Extract the (X, Y) coordinate from the center of the cell holding the provided text.  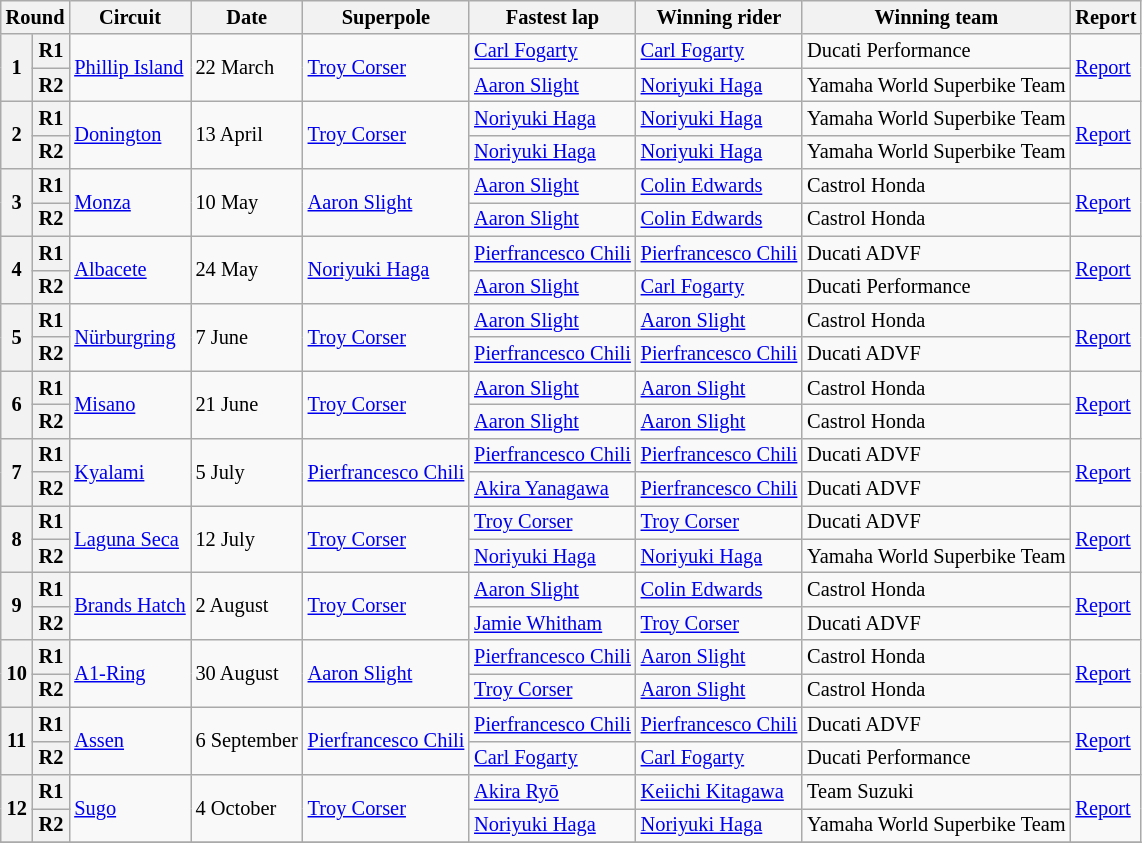
5 (17, 336)
21 June (247, 404)
12 (17, 808)
5 July (247, 472)
Akira Ryō (552, 791)
Misano (130, 404)
Nürburgring (130, 336)
Kyalami (130, 472)
22 March (247, 68)
Keiichi Kitagawa (719, 791)
6 (17, 404)
2 (17, 134)
8 (17, 538)
Winning rider (719, 17)
Fastest lap (552, 17)
Donington (130, 134)
12 July (247, 538)
4 (17, 270)
1 (17, 68)
Phillip Island (130, 68)
30 August (247, 674)
7 June (247, 336)
9 (17, 606)
Assen (130, 740)
4 October (247, 808)
6 September (247, 740)
Laguna Seca (130, 538)
Superpole (386, 17)
Circuit (130, 17)
Winning team (936, 17)
Date (247, 17)
Team Suzuki (936, 791)
A1-Ring (130, 674)
10 (17, 674)
Akira Yanagawa (552, 489)
Brands Hatch (130, 606)
Round (36, 17)
2 August (247, 606)
10 May (247, 202)
3 (17, 202)
11 (17, 740)
Albacete (130, 270)
7 (17, 472)
13 April (247, 134)
Sugo (130, 808)
24 May (247, 270)
Jamie Whitham (552, 623)
Monza (130, 202)
